Pinpoint the cell where the given text exists, returning its [x, y] midpoint coordinate. 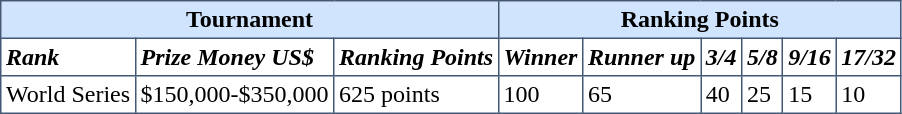
Runner up [642, 57]
9/16 [810, 57]
Tournament [250, 20]
40 [722, 95]
5/8 [762, 57]
10 [868, 95]
Rank [68, 57]
World Series [68, 95]
17/32 [868, 57]
625 points [416, 95]
15 [810, 95]
$150,000-$350,000 [234, 95]
Winner [540, 57]
25 [762, 95]
Prize Money US$ [234, 57]
3/4 [722, 57]
100 [540, 95]
65 [642, 95]
